For the text-containing cell, return its midpoint in [X, Y] coordinate format. 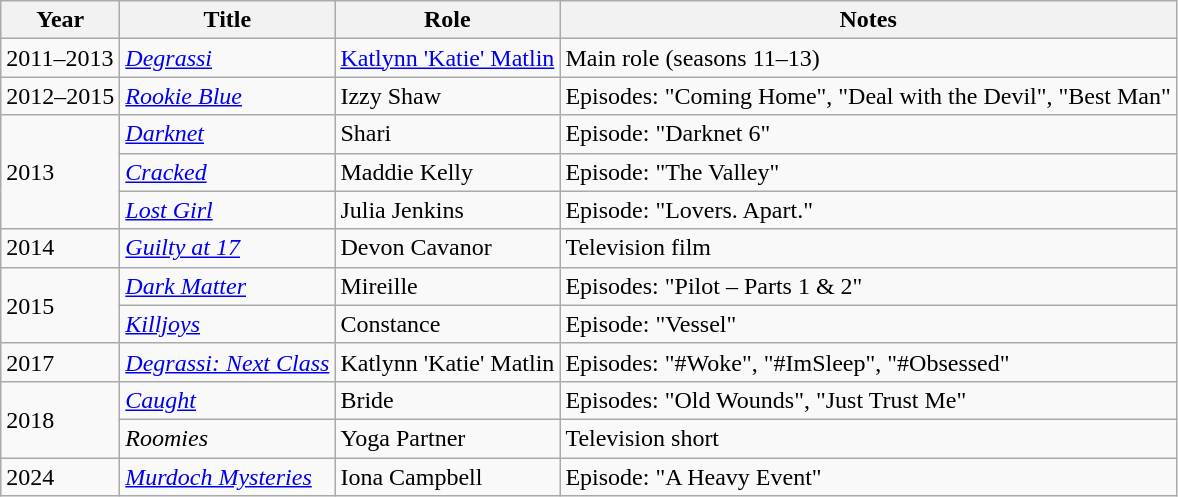
Episode: "The Valley" [868, 172]
Bride [448, 400]
Constance [448, 324]
Television short [868, 438]
Izzy Shaw [448, 96]
Dark Matter [228, 286]
2017 [60, 362]
Episode: "Vessel" [868, 324]
Murdoch Mysteries [228, 477]
Year [60, 20]
Episodes: "Pilot – Parts 1 & 2" [868, 286]
Mireille [448, 286]
Degrassi [228, 58]
Shari [448, 134]
2018 [60, 419]
Episode: "Darknet 6" [868, 134]
2013 [60, 172]
Darknet [228, 134]
Devon Cavanor [448, 248]
Guilty at 17 [228, 248]
Episode: "Lovers. Apart." [868, 210]
Rookie Blue [228, 96]
Episodes: "Old Wounds", "Just Trust Me" [868, 400]
Main role (seasons 11–13) [868, 58]
Julia Jenkins [448, 210]
Yoga Partner [448, 438]
2014 [60, 248]
Episodes: "Coming Home", "Deal with the Devil", "Best Man" [868, 96]
2015 [60, 305]
Role [448, 20]
Maddie Kelly [448, 172]
Notes [868, 20]
Degrassi: Next Class [228, 362]
Killjoys [228, 324]
Title [228, 20]
Cracked [228, 172]
Episode: "A Heavy Event" [868, 477]
2024 [60, 477]
Iona Campbell [448, 477]
Lost Girl [228, 210]
Television film [868, 248]
Episodes: "#Woke", "#ImSleep", "#Obsessed" [868, 362]
2012–2015 [60, 96]
Roomies [228, 438]
Caught [228, 400]
2011–2013 [60, 58]
